For the text-containing cell, return its midpoint in (x, y) coordinate format. 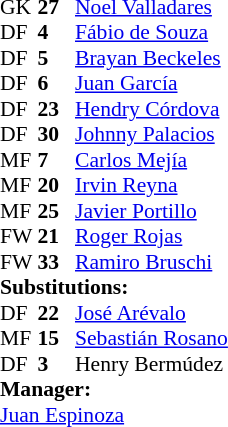
3 (57, 364)
33 (57, 262)
Brayan Beckeles (152, 58)
5 (57, 58)
30 (57, 135)
Henry Bermúdez (152, 364)
Juan García (152, 83)
Fábio de Souza (152, 33)
José Arévalo (152, 313)
22 (57, 313)
6 (57, 83)
20 (57, 185)
Irvin Reyna (152, 185)
21 (57, 237)
23 (57, 109)
7 (57, 160)
Carlos Mejía (152, 160)
Javier Portillo (152, 211)
Johnny Palacios (152, 135)
Sebastián Rosano (152, 339)
Substitutions: (114, 287)
Roger Rojas (152, 237)
Ramiro Bruschi (152, 262)
25 (57, 211)
15 (57, 339)
Hendry Córdova (152, 109)
4 (57, 33)
Manager: (114, 389)
